Search for the cell housing the specified text and yield its (X, Y) center coordinate. 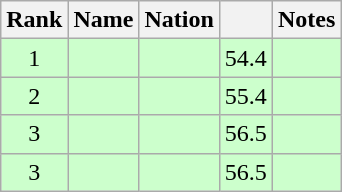
Notes (306, 20)
Nation (179, 20)
54.4 (246, 58)
Name (104, 20)
2 (34, 96)
1 (34, 58)
Rank (34, 20)
55.4 (246, 96)
